Return [X, Y] of the center of cell containing provided text 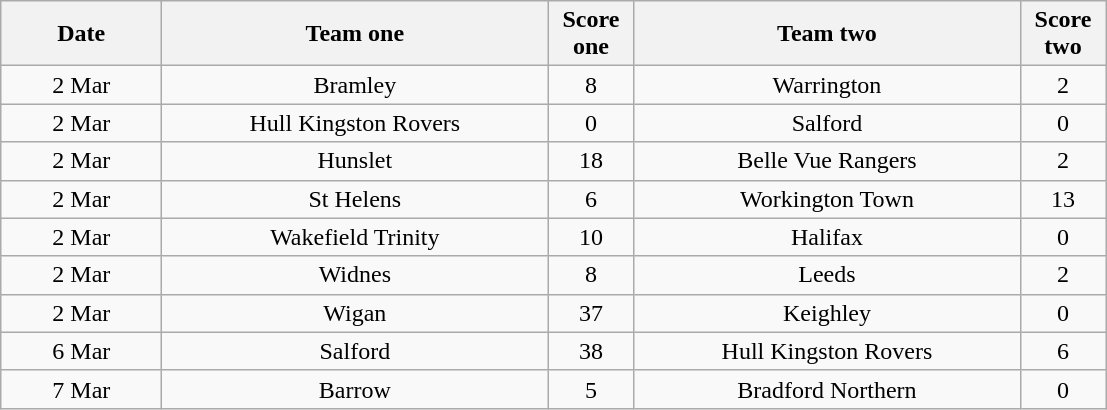
13 [1063, 199]
Wakefield Trinity [355, 237]
Widnes [355, 275]
Team two [827, 34]
Bradford Northern [827, 389]
10 [591, 237]
St Helens [355, 199]
Workington Town [827, 199]
6 Mar [82, 351]
7 Mar [82, 389]
Leeds [827, 275]
Barrow [355, 389]
Warrington [827, 85]
Team one [355, 34]
Score one [591, 34]
Date [82, 34]
37 [591, 313]
Bramley [355, 85]
Belle Vue Rangers [827, 161]
38 [591, 351]
Halifax [827, 237]
Score two [1063, 34]
Hunslet [355, 161]
Keighley [827, 313]
Wigan [355, 313]
18 [591, 161]
5 [591, 389]
